Determine the [X, Y] coordinate at the center of the cell enclosing the given text.  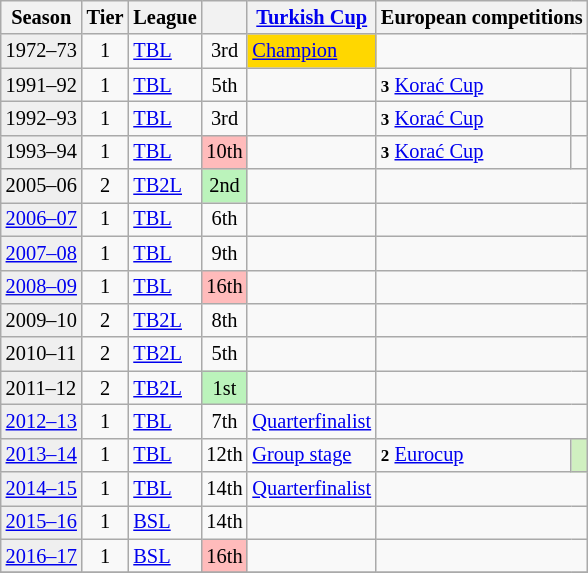
2 Eurocup [474, 455]
8th [225, 320]
2005–06 [42, 186]
2007–08 [42, 253]
Champion [312, 51]
10th [225, 152]
Season [42, 17]
6th [225, 219]
1993–94 [42, 152]
1992–93 [42, 118]
2nd [225, 186]
2011–12 [42, 388]
Turkish Cup [312, 17]
2014–15 [42, 489]
2009–10 [42, 320]
1st [225, 388]
Tier [106, 17]
7th [225, 421]
2016–17 [42, 556]
1972–73 [42, 51]
Group stage [312, 455]
European competitions [482, 17]
2008–09 [42, 287]
2015–16 [42, 522]
12th [225, 455]
2013–14 [42, 455]
2012–13 [42, 421]
9th [225, 253]
2006–07 [42, 219]
League [164, 17]
2010–11 [42, 354]
1991–92 [42, 85]
